Determine the (x, y) coordinate at the center of the cell enclosing the given text.  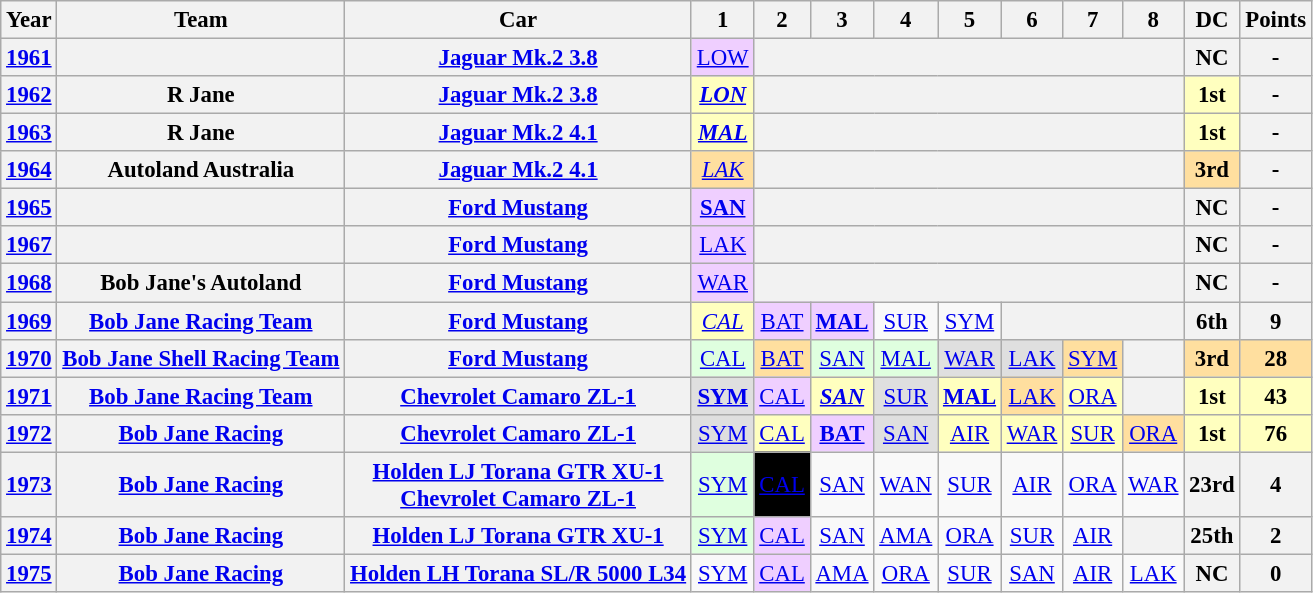
DC (1212, 20)
1965 (29, 208)
1975 (29, 573)
1972 (29, 433)
0 (1276, 573)
23rd (1212, 484)
7 (1093, 20)
1973 (29, 484)
Points (1276, 20)
1974 (29, 536)
Holden LJ Torana GTR XU-1 (518, 536)
1962 (29, 95)
28 (1276, 358)
Holden LJ Torana GTR XU-1Chevrolet Camaro ZL-1 (518, 484)
1968 (29, 283)
43 (1276, 396)
1 (722, 20)
6th (1212, 321)
Car (518, 20)
LOW (722, 58)
Holden LH Torana SL/R 5000 L34 (518, 573)
1970 (29, 358)
1964 (29, 170)
5 (970, 20)
Team (201, 20)
6 (1032, 20)
Year (29, 20)
Autoland Australia (201, 170)
1971 (29, 396)
Bob Jane Shell Racing Team (201, 358)
76 (1276, 433)
8 (1154, 20)
Bob Jane's Autoland (201, 283)
1967 (29, 245)
9 (1276, 321)
3 (842, 20)
1969 (29, 321)
25th (1212, 536)
WAN (906, 484)
1961 (29, 58)
1963 (29, 133)
LON (722, 95)
